Identify which cell holds the provided text, then report its (X, Y) central coordinate. 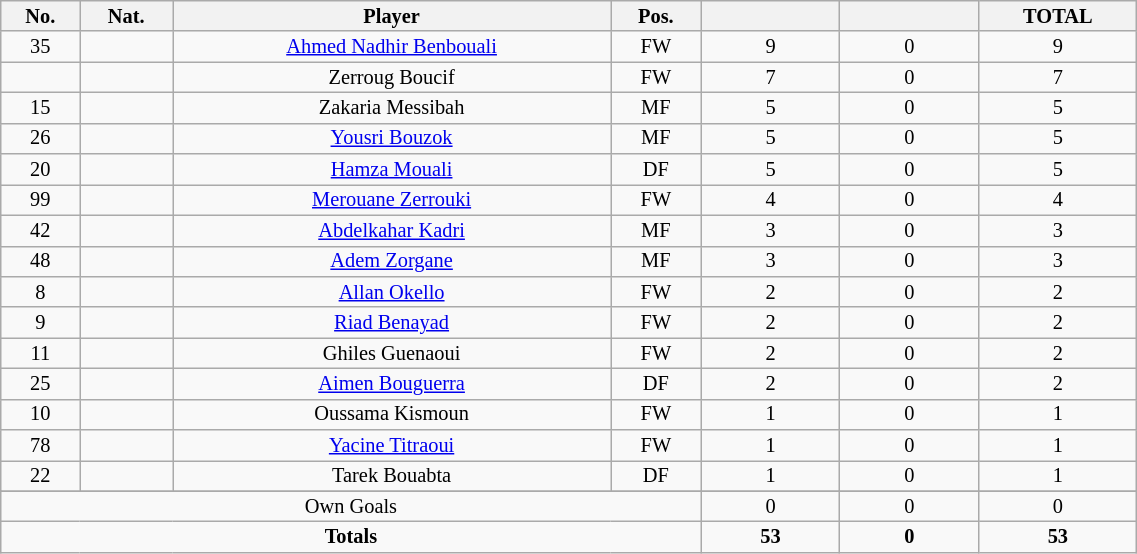
78 (40, 446)
42 (40, 230)
Ahmed Nadhir Benbouali (392, 46)
Nat. (126, 16)
Merouane Zerrouki (392, 200)
20 (40, 170)
Aimen Bouguerra (392, 384)
Ghiles Guenaoui (392, 354)
No. (40, 16)
Pos. (656, 16)
Own Goals (351, 506)
25 (40, 384)
Yacine Titraoui (392, 446)
Tarek Bouabta (392, 476)
Allan Okello (392, 292)
Zakaria Messibah (392, 108)
Zerroug Boucif (392, 78)
22 (40, 476)
26 (40, 138)
Player (392, 16)
99 (40, 200)
Abdelkahar Kadri (392, 230)
Totals (351, 538)
48 (40, 262)
TOTAL (1058, 16)
Riad Benayad (392, 322)
Adem Zorgane (392, 262)
Yousri Bouzok (392, 138)
11 (40, 354)
10 (40, 414)
Hamza Mouali (392, 170)
8 (40, 292)
35 (40, 46)
15 (40, 108)
Oussama Kismoun (392, 414)
